Identify which cell holds the provided text, then report its (x, y) central coordinate. 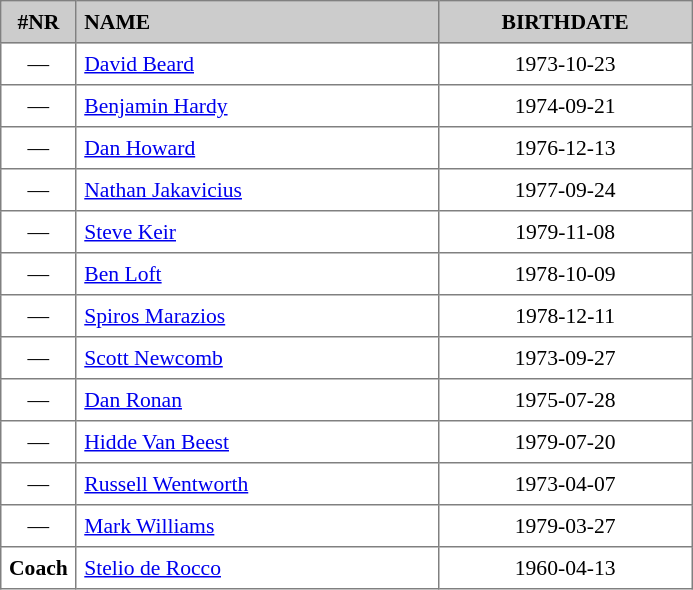
1973-10-23 (565, 64)
1960-04-13 (565, 568)
#NR (38, 22)
BIRTHDATE (565, 22)
1977-09-24 (565, 190)
Benjamin Hardy (257, 106)
1979-11-08 (565, 232)
David Beard (257, 64)
1976-12-13 (565, 148)
1978-12-11 (565, 316)
1974-09-21 (565, 106)
1973-09-27 (565, 358)
1973-04-07 (565, 484)
Hidde Van Beest (257, 442)
Ben Loft (257, 274)
1979-07-20 (565, 442)
Coach (38, 568)
1978-10-09 (565, 274)
Dan Howard (257, 148)
NAME (257, 22)
Spiros Marazios (257, 316)
Nathan Jakavicius (257, 190)
1975-07-28 (565, 400)
Russell Wentworth (257, 484)
Mark Williams (257, 526)
Scott Newcomb (257, 358)
Dan Ronan (257, 400)
1979-03-27 (565, 526)
Stelio de Rocco (257, 568)
Steve Keir (257, 232)
